For the text-containing cell, return its midpoint in [X, Y] coordinate format. 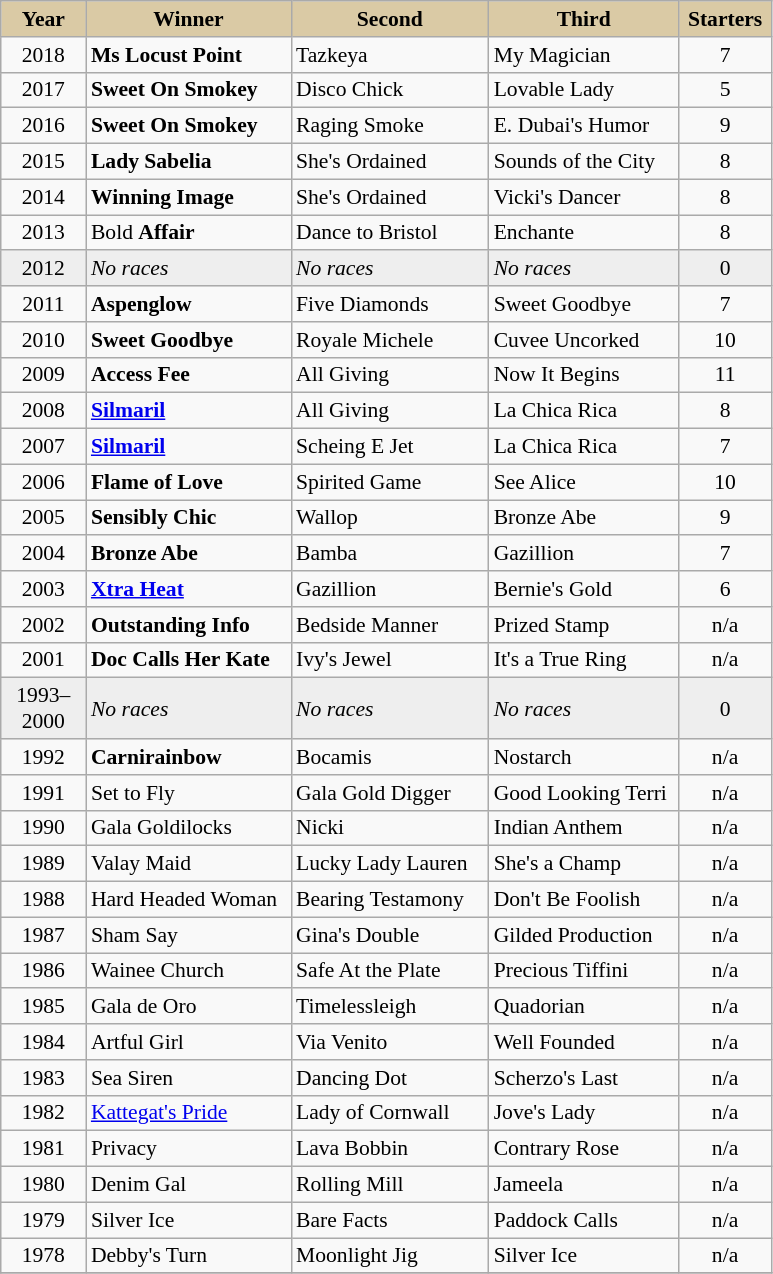
2012 [44, 269]
My Magician [584, 55]
Hard Headed Woman [188, 900]
Quadorian [584, 1007]
Safe At the Plate [390, 971]
2015 [44, 162]
Winning Image [188, 197]
1990 [44, 828]
Debby's Turn [188, 1256]
Paddock Calls [584, 1220]
Nostarch [584, 757]
Bedside Manner [390, 625]
E. Dubai's Humor [584, 126]
Artful Girl [188, 1042]
Prized Stamp [584, 625]
Outstanding Info [188, 625]
Bernie's Gold [584, 589]
1987 [44, 935]
See Alice [584, 482]
Sounds of the City [584, 162]
1982 [44, 1113]
Spirited Game [390, 482]
Lady of Cornwall [390, 1113]
2014 [44, 197]
Raging Smoke [390, 126]
Lucky Lady Lauren [390, 864]
Nicki [390, 828]
Wallop [390, 518]
2013 [44, 233]
Dance to Bristol [390, 233]
Gala de Oro [188, 1007]
Scherzo's Last [584, 1078]
2018 [44, 55]
2011 [44, 304]
Bamba [390, 554]
1979 [44, 1220]
Sea Siren [188, 1078]
Year [44, 19]
Well Founded [584, 1042]
Aspenglow [188, 304]
2017 [44, 90]
Vicki's Dancer [584, 197]
Sham Say [188, 935]
Bare Facts [390, 1220]
Moonlight Jig [390, 1256]
Lovable Lady [584, 90]
1985 [44, 1007]
Gina's Double [390, 935]
Starters [726, 19]
Five Diamonds [390, 304]
Doc Calls Her Kate [188, 660]
2002 [44, 625]
Contrary Rose [584, 1149]
1989 [44, 864]
It's a True Ring [584, 660]
Dancing Dot [390, 1078]
Scheing E Jet [390, 447]
Indian Anthem [584, 828]
2003 [44, 589]
She's a Champ [584, 864]
2010 [44, 340]
Gilded Production [584, 935]
Winner [188, 19]
1981 [44, 1149]
1991 [44, 793]
Bearing Testamony [390, 900]
1980 [44, 1185]
Lady Sabelia [188, 162]
Bold Affair [188, 233]
Jove's Lady [584, 1113]
Privacy [188, 1149]
5 [726, 90]
2006 [44, 482]
6 [726, 589]
1978 [44, 1256]
Carnirainbow [188, 757]
Sensibly Chic [188, 518]
11 [726, 375]
Access Fee [188, 375]
2001 [44, 660]
Ivy's Jewel [390, 660]
Gala Gold Digger [390, 793]
Precious Tiffini [584, 971]
Xtra Heat [188, 589]
Tazkeya [390, 55]
2009 [44, 375]
2008 [44, 411]
Royale Michele [390, 340]
Disco Chick [390, 90]
Good Looking Terri [584, 793]
2005 [44, 518]
Bocamis [390, 757]
1984 [44, 1042]
1983 [44, 1078]
Second [390, 19]
Don't Be Foolish [584, 900]
1986 [44, 971]
2016 [44, 126]
Now It Begins [584, 375]
Ms Locust Point [188, 55]
Lava Bobbin [390, 1149]
Via Venito [390, 1042]
2004 [44, 554]
Denim Gal [188, 1185]
Wainee Church [188, 971]
1992 [44, 757]
Cuvee Uncorked [584, 340]
2007 [44, 447]
1988 [44, 900]
Kattegat's Pride [188, 1113]
Rolling Mill [390, 1185]
Set to Fly [188, 793]
Valay Maid [188, 864]
Flame of Love [188, 482]
Enchante [584, 233]
1993–2000 [44, 708]
Jameela [584, 1185]
Third [584, 19]
Gala Goldilocks [188, 828]
Timelessleigh [390, 1007]
